Return (x, y) of the center of cell containing provided text 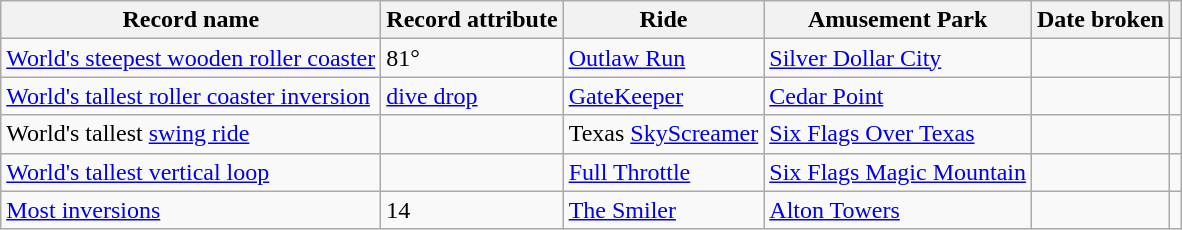
Most inversions (191, 210)
Record name (191, 20)
Ride (664, 20)
Texas SkyScreamer (664, 134)
dive drop (472, 96)
Six Flags Magic Mountain (898, 172)
Silver Dollar City (898, 58)
World's tallest swing ride (191, 134)
Amusement Park (898, 20)
Cedar Point (898, 96)
Date broken (1101, 20)
14 (472, 210)
Record attribute (472, 20)
GateKeeper (664, 96)
World's tallest vertical loop (191, 172)
The Smiler (664, 210)
Outlaw Run (664, 58)
Six Flags Over Texas (898, 134)
Full Throttle (664, 172)
World's tallest roller coaster inversion (191, 96)
World's steepest wooden roller coaster (191, 58)
81° (472, 58)
Alton Towers (898, 210)
